Detect which cell encompasses the target text, then output its (x, y) center coordinate. 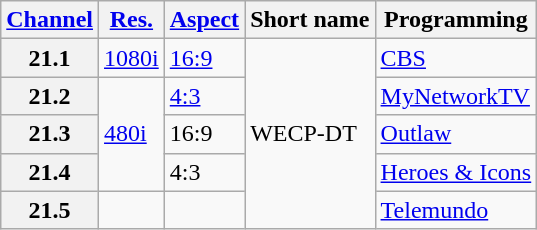
480i (132, 134)
Telemundo (456, 210)
1080i (132, 58)
CBS (456, 58)
21.5 (50, 210)
Channel (50, 20)
MyNetworkTV (456, 96)
WECP-DT (310, 134)
21.4 (50, 172)
21.2 (50, 96)
Outlaw (456, 134)
Heroes & Icons (456, 172)
Short name (310, 20)
Aspect (204, 20)
Res. (132, 20)
Programming (456, 20)
21.3 (50, 134)
21.1 (50, 58)
